Extract the (x, y) coordinate from the center of the cell holding the provided text.  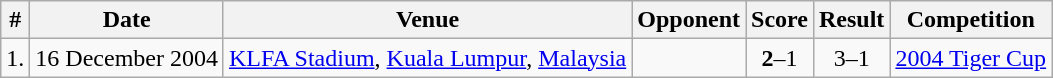
3–1 (851, 58)
Venue (427, 20)
Opponent (689, 20)
Competition (971, 20)
2004 Tiger Cup (971, 58)
KLFA Stadium, Kuala Lumpur, Malaysia (427, 58)
16 December 2004 (127, 58)
# (16, 20)
Score (780, 20)
Result (851, 20)
1. (16, 58)
2–1 (780, 58)
Date (127, 20)
